For the text-containing cell, return its midpoint in [X, Y] coordinate format. 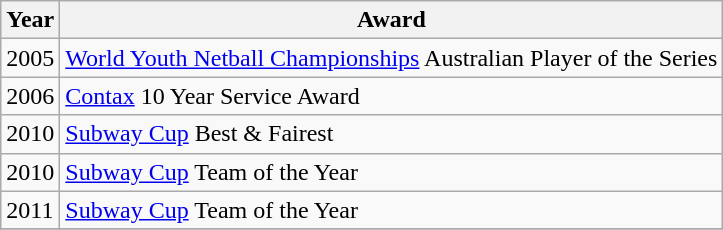
Year [30, 20]
2011 [30, 210]
Subway Cup Best & Fairest [392, 134]
2005 [30, 58]
Contax 10 Year Service Award [392, 96]
World Youth Netball Championships Australian Player of the Series [392, 58]
2006 [30, 96]
Award [392, 20]
